Determine the [X, Y] coordinate at the center of the cell enclosing the given text.  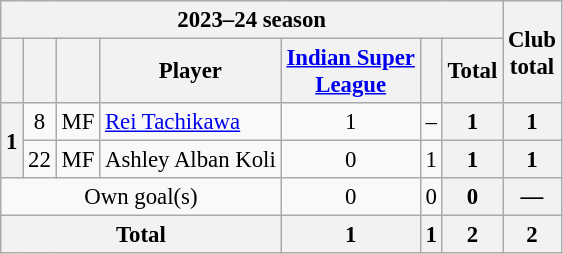
Clubtotal [532, 52]
Own goal(s) [141, 197]
– [431, 122]
Player [190, 72]
Indian SuperLeague [350, 72]
8 [40, 122]
2023–24 season [252, 20]
Ashley Alban Koli [190, 160]
22 [40, 160]
Rei Tachikawa [190, 122]
— [532, 197]
